For the text-containing cell, return its midpoint in [x, y] coordinate format. 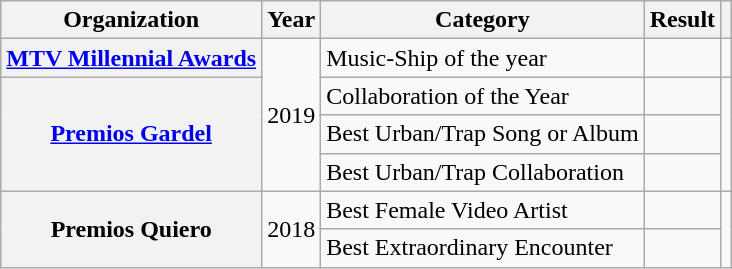
Collaboration of the Year [483, 96]
Category [483, 20]
Organization [132, 20]
Best Urban/Trap Collaboration [483, 172]
2018 [292, 229]
Result [682, 20]
Premios Quiero [132, 229]
MTV Millennial Awards [132, 58]
Music-Ship of the year [483, 58]
Year [292, 20]
Best Urban/Trap Song or Album [483, 134]
Premios Gardel [132, 134]
2019 [292, 115]
Best Female Video Artist [483, 210]
Best Extraordinary Encounter [483, 248]
